For the text-containing cell, return its midpoint in (x, y) coordinate format. 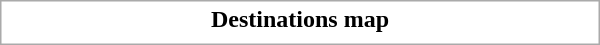
Destinations map (300, 19)
